Provide the [x, y] coordinate of the cell's center where the given text is located.  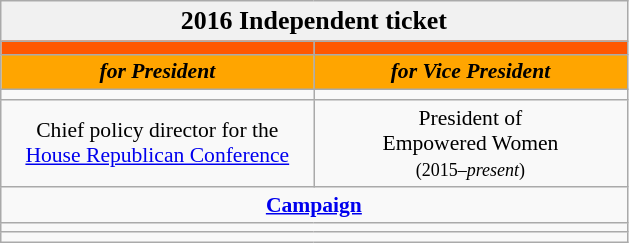
for President [158, 72]
President ofEmpowered Women(2015–present) [470, 144]
for Vice President [470, 72]
Campaign [314, 205]
2016 Independent ticket [314, 21]
Chief policy director for the House Republican Conference [158, 144]
